Locate the cell with the specified text and output its (X, Y) center coordinate. 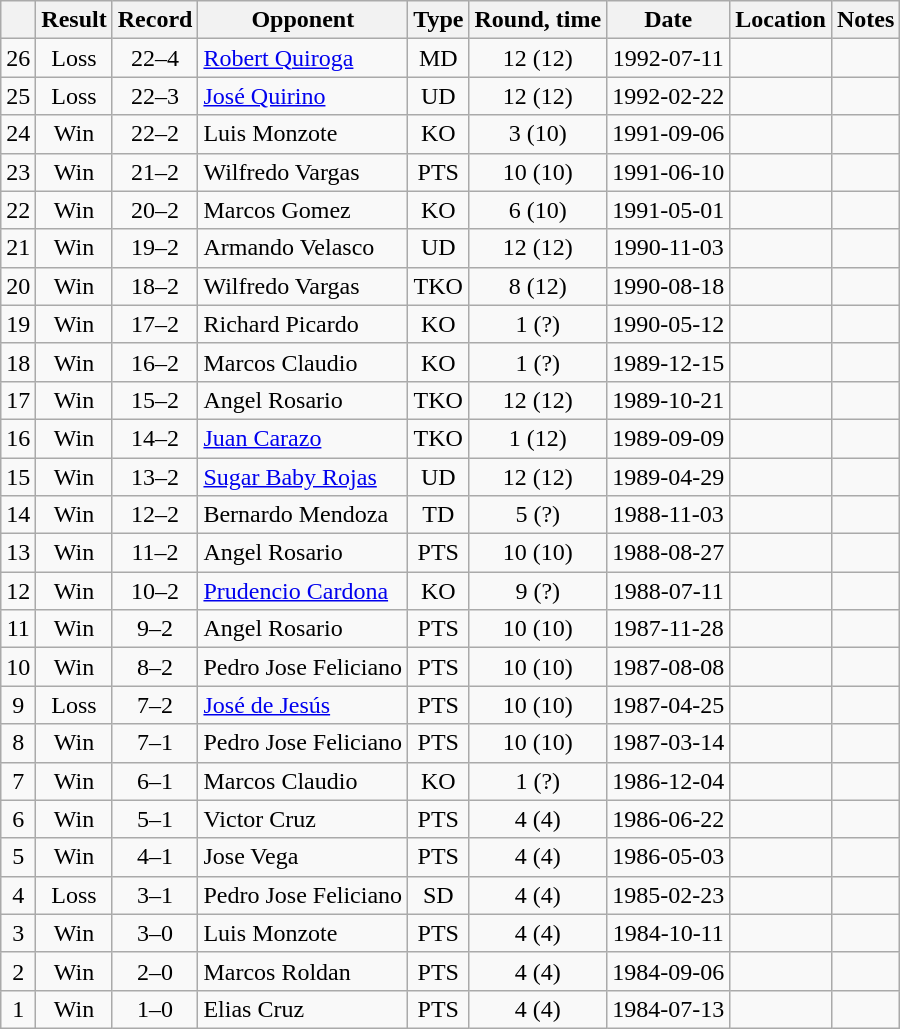
1984-07-13 (668, 1009)
5 (18, 857)
6 (10) (538, 210)
Type (438, 20)
8 (18, 743)
1987-11-28 (668, 629)
19 (18, 324)
13–2 (155, 477)
1985-02-23 (668, 895)
Location (781, 20)
Marcos Gomez (303, 210)
2–0 (155, 971)
22–4 (155, 58)
3–0 (155, 933)
3–1 (155, 895)
9 (?) (538, 591)
16–2 (155, 362)
3 (10) (538, 134)
14 (18, 515)
2 (18, 971)
4–1 (155, 857)
8–2 (155, 667)
Robert Quiroga (303, 58)
1986-06-22 (668, 819)
17–2 (155, 324)
9 (18, 705)
22–3 (155, 96)
Result (74, 20)
13 (18, 553)
Armando Velasco (303, 248)
1989-04-29 (668, 477)
14–2 (155, 438)
1992-02-22 (668, 96)
Victor Cruz (303, 819)
24 (18, 134)
5 (?) (538, 515)
3 (18, 933)
1–0 (155, 1009)
1986-12-04 (668, 781)
8 (12) (538, 286)
21–2 (155, 172)
Bernardo Mendoza (303, 515)
José Quirino (303, 96)
Record (155, 20)
1984-10-11 (668, 933)
23 (18, 172)
Jose Vega (303, 857)
1987-08-08 (668, 667)
22 (18, 210)
26 (18, 58)
6 (18, 819)
1987-04-25 (668, 705)
Juan Carazo (303, 438)
Round, time (538, 20)
11 (18, 629)
20–2 (155, 210)
22–2 (155, 134)
Elias Cruz (303, 1009)
1991-05-01 (668, 210)
4 (18, 895)
Notes (865, 20)
MD (438, 58)
21 (18, 248)
1989-09-09 (668, 438)
19–2 (155, 248)
18–2 (155, 286)
José de Jesús (303, 705)
Prudencio Cardona (303, 591)
1991-09-06 (668, 134)
1992-07-11 (668, 58)
1990-11-03 (668, 248)
7–1 (155, 743)
20 (18, 286)
15–2 (155, 400)
Date (668, 20)
7 (18, 781)
1 (12) (538, 438)
1990-05-12 (668, 324)
Marcos Roldan (303, 971)
10–2 (155, 591)
Sugar Baby Rojas (303, 477)
1988-07-11 (668, 591)
1987-03-14 (668, 743)
7–2 (155, 705)
16 (18, 438)
1986-05-03 (668, 857)
11–2 (155, 553)
1989-10-21 (668, 400)
Richard Picardo (303, 324)
5–1 (155, 819)
TD (438, 515)
9–2 (155, 629)
12–2 (155, 515)
1990-08-18 (668, 286)
10 (18, 667)
1989-12-15 (668, 362)
18 (18, 362)
25 (18, 96)
17 (18, 400)
12 (18, 591)
1 (18, 1009)
1991-06-10 (668, 172)
1988-11-03 (668, 515)
SD (438, 895)
6–1 (155, 781)
1984-09-06 (668, 971)
1988-08-27 (668, 553)
Opponent (303, 20)
15 (18, 477)
